Return [X, Y] of the center of cell containing provided text 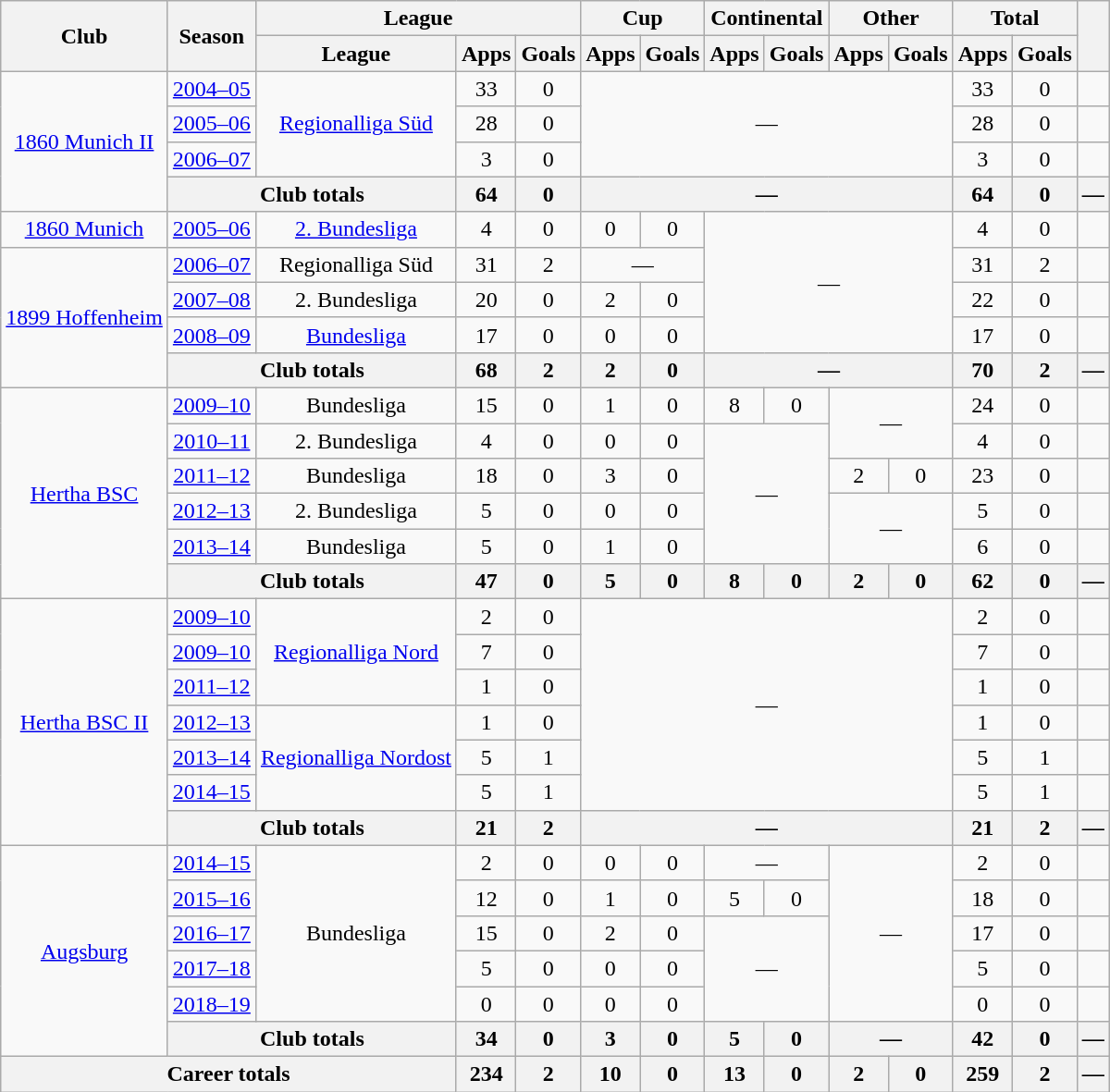
10 [610, 1074]
Hertha BSC [85, 493]
2004–05 [211, 89]
234 [486, 1074]
42 [982, 1039]
259 [982, 1074]
Other [891, 18]
Total [1015, 18]
2010–11 [211, 441]
62 [982, 582]
1899 Hoffenheim [85, 317]
Augsburg [85, 951]
34 [486, 1039]
Cup [643, 18]
6 [982, 546]
12 [486, 898]
47 [486, 582]
24 [982, 405]
1860 Munich [85, 229]
2016–17 [211, 933]
2015–16 [211, 898]
Continental [767, 18]
23 [982, 476]
20 [486, 300]
Hertha BSC II [85, 722]
2018–19 [211, 1003]
Regionalliga Nordost [355, 757]
68 [486, 370]
Season [211, 36]
70 [982, 370]
Career totals [229, 1074]
2007–08 [211, 300]
Regionalliga Nord [355, 652]
13 [734, 1074]
1860 Munich II [85, 141]
Club [85, 36]
2008–09 [211, 335]
2017–18 [211, 968]
22 [982, 300]
